From the cell containing the given text, extract its center point as (x, y) coordinate. 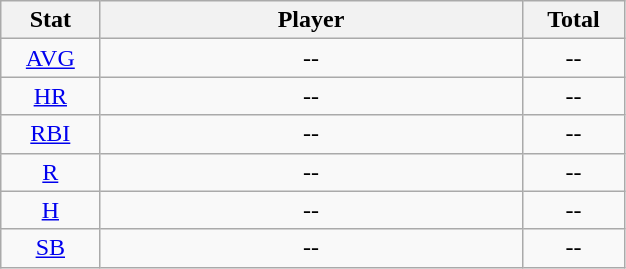
Player (311, 20)
Stat (50, 20)
AVG (50, 58)
Total (574, 20)
H (50, 210)
R (50, 172)
HR (50, 96)
SB (50, 248)
RBI (50, 134)
